Return [X, Y] of the center of cell containing provided text 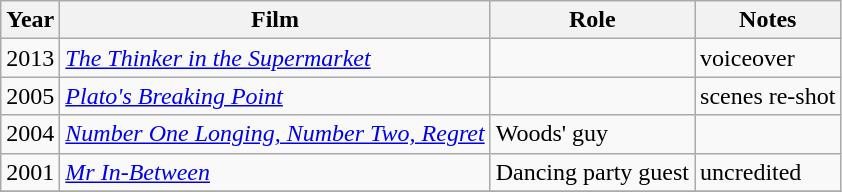
voiceover [768, 58]
uncredited [768, 172]
Film [275, 20]
Mr In-Between [275, 172]
2001 [30, 172]
2004 [30, 134]
Year [30, 20]
The Thinker in the Supermarket [275, 58]
Notes [768, 20]
2005 [30, 96]
scenes re-shot [768, 96]
2013 [30, 58]
Woods' guy [592, 134]
Number One Longing, Number Two, Regret [275, 134]
Role [592, 20]
Plato's Breaking Point [275, 96]
Dancing party guest [592, 172]
